Capture the cell that displays the provided text and extract its [X, Y] central coordinate. 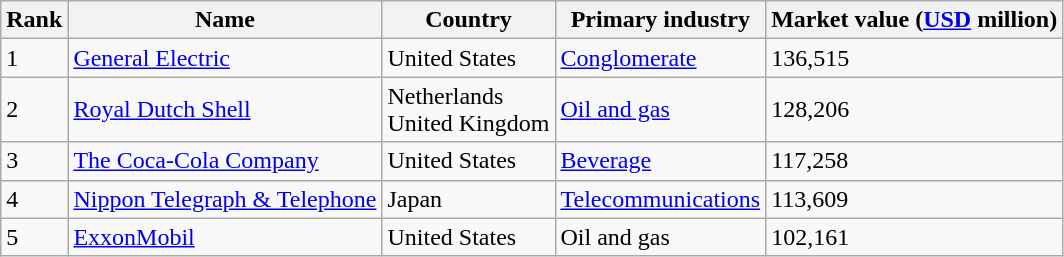
Country [468, 20]
1 [34, 58]
Primary industry [660, 20]
General Electric [225, 58]
Rank [34, 20]
NetherlandsUnited Kingdom [468, 110]
Royal Dutch Shell [225, 110]
113,609 [914, 199]
128,206 [914, 110]
136,515 [914, 58]
Name [225, 20]
The Coca-Cola Company [225, 161]
5 [34, 237]
4 [34, 199]
Nippon Telegraph & Telephone [225, 199]
Beverage [660, 161]
Conglomerate [660, 58]
117,258 [914, 161]
3 [34, 161]
Japan [468, 199]
Telecommunications [660, 199]
2 [34, 110]
Market value (USD million) [914, 20]
102,161 [914, 237]
ExxonMobil [225, 237]
